Find where the given text appears and provide that cell's center as (X, Y) coordinate. 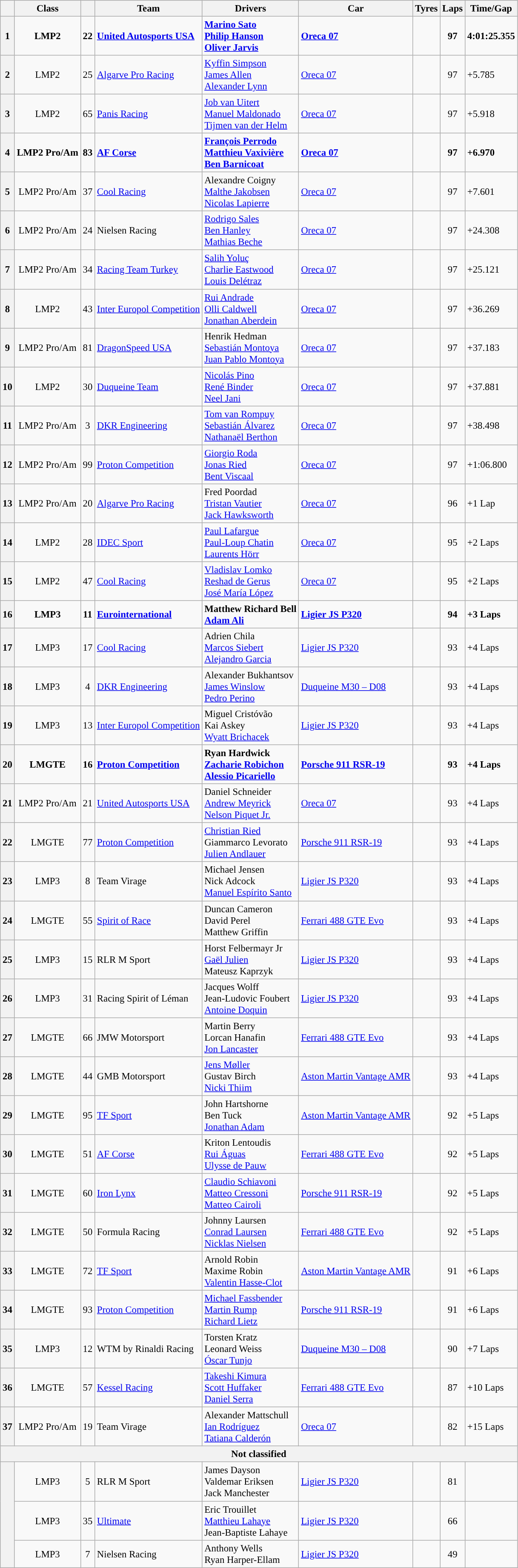
+37.881 (491, 387)
Eurointernational (149, 614)
9 (8, 347)
23 (8, 882)
Christian Ried Giammarco Levorato Julien Andlauer (250, 842)
Panis Racing (149, 114)
1 (8, 36)
Adrien Chila Marcos Siebert Alejandro Garcia (250, 648)
Drivers (250, 9)
+5.918 (491, 114)
Jens Møller Gustav Birch Nicki Thiim (250, 1076)
JMW Motorsport (149, 1037)
Salih Yoluç Charlie Eastwood Louis Delétraz (250, 270)
Michael Fassbender Martin Rump Richard Lietz (250, 1310)
57 (88, 1388)
+24.308 (491, 231)
82 (453, 1427)
+3 Laps (491, 614)
Kriton Lentoudis Rui Águas Ulysse de Pauw (250, 1154)
+37.183 (491, 347)
Kyffin Simpson James Allen Alexander Lynn (250, 75)
29 (8, 1115)
Jacques Wolff Jean-Ludovic Foubert Antoine Doquin (250, 998)
36 (8, 1388)
96 (453, 504)
+1 Lap (491, 504)
Paul Lafargue Paul-Loup Chatin Laurents Hörr (250, 542)
Marino Sato Philip Hanson Oliver Jarvis (250, 36)
Nicolás Pino René Binder Neel Jani (250, 387)
+6.970 (491, 153)
Alexander Mattschull Ian Rodríguez Tatiana Calderón (250, 1427)
+15 Laps (491, 1427)
Michael Jensen Nick Adcock Manuel Espírito Santo (250, 882)
Iron Lynx (149, 1193)
Class (48, 9)
Claudio Schiavoni Matteo Cressoni Matteo Cairoli (250, 1193)
65 (88, 114)
27 (8, 1037)
+25.121 (491, 270)
Anthony Wells Ryan Harper-Ellam (250, 1554)
77 (88, 842)
John Hartshorne Ben Tuck Jonathan Adam (250, 1115)
6 (8, 231)
Daniel Schneider Andrew Meyrick Nelson Piquet Jr. (250, 803)
90 (453, 1349)
Ultimate (149, 1521)
33 (8, 1271)
+38.498 (491, 425)
Kessel Racing (149, 1388)
Henrik Hedman Sebastián Montoya Juan Pablo Montoya (250, 347)
Rodrigo Sales Ben Hanley Mathias Beche (250, 231)
Martin Berry Lorcan Hanafin Jon Lancaster (250, 1037)
32 (8, 1232)
Tom van Rompuy Sebastián Álvarez Nathanaël Berthon (250, 425)
18 (8, 687)
Racing Spirit of Léman (149, 998)
+1:06.800 (491, 464)
83 (88, 153)
Torsten Kratz Leonard Weiss Óscar Tunjo (250, 1349)
Formula Racing (149, 1232)
François Perrodo Matthieu Vaxivière Ben Barnicoat (250, 153)
Matthew Richard Bell Adam Ali (250, 614)
2 (8, 75)
Tyres (426, 9)
Eric Trouillet Matthieu Lahaye Jean-Baptiste Lahaye (250, 1521)
87 (453, 1388)
Vladislav Lomko Reshad de Gerus José María López (250, 581)
26 (8, 998)
James Dayson Valdemar Eriksen Jack Manchester (250, 1482)
Arnold Robin Maxime Robin Valentin Hasse-Clot (250, 1271)
99 (88, 464)
+7.601 (491, 192)
44 (88, 1076)
DragonSpeed USA (149, 347)
Job van Uitert Manuel Maldonado Tijmen van der Helm (250, 114)
Alexandre Coigny Malthe Jakobsen Nicolas Lapierre (250, 192)
43 (88, 309)
60 (88, 1193)
Ryan Hardwick Zacharie Robichon Alessio Picariello (250, 765)
Alexander Bukhantsov James Winslow Pedro Perino (250, 687)
+7 Laps (491, 1349)
Racing Team Turkey (149, 270)
Car (356, 9)
Fred Poordad Tristan Vautier Jack Hawksworth (250, 504)
Laps (453, 9)
Spirit of Race (149, 920)
50 (88, 1232)
72 (88, 1271)
Duncan Cameron David Perel Matthew Griffin (250, 920)
GMB Motorsport (149, 1076)
WTM by Rinaldi Racing (149, 1349)
94 (453, 614)
+36.269 (491, 309)
47 (88, 581)
49 (453, 1554)
Not classified (259, 1454)
Horst Felbermayr Jr Gaël Julien Mateusz Kaprzyk (250, 959)
55 (88, 920)
10 (8, 387)
Rui Andrade Olli Caldwell Jonathan Aberdein (250, 309)
+5.785 (491, 75)
Giorgio Roda Jonas Ried Bent Viscaal (250, 464)
14 (8, 542)
51 (88, 1154)
Miguel Cristóvão Kai Askey Wyatt Brichacek (250, 726)
Takeshi Kimura Scott Huffaker Daniel Serra (250, 1388)
4:01:25.355 (491, 36)
Johnny Laursen Conrad Laursen Nicklas Nielsen (250, 1232)
Time/Gap (491, 9)
+10 Laps (491, 1388)
Duqueine Team (149, 387)
Team (149, 9)
IDEC Sport (149, 542)
